Search for the cell housing the specified text and yield its [x, y] center coordinate. 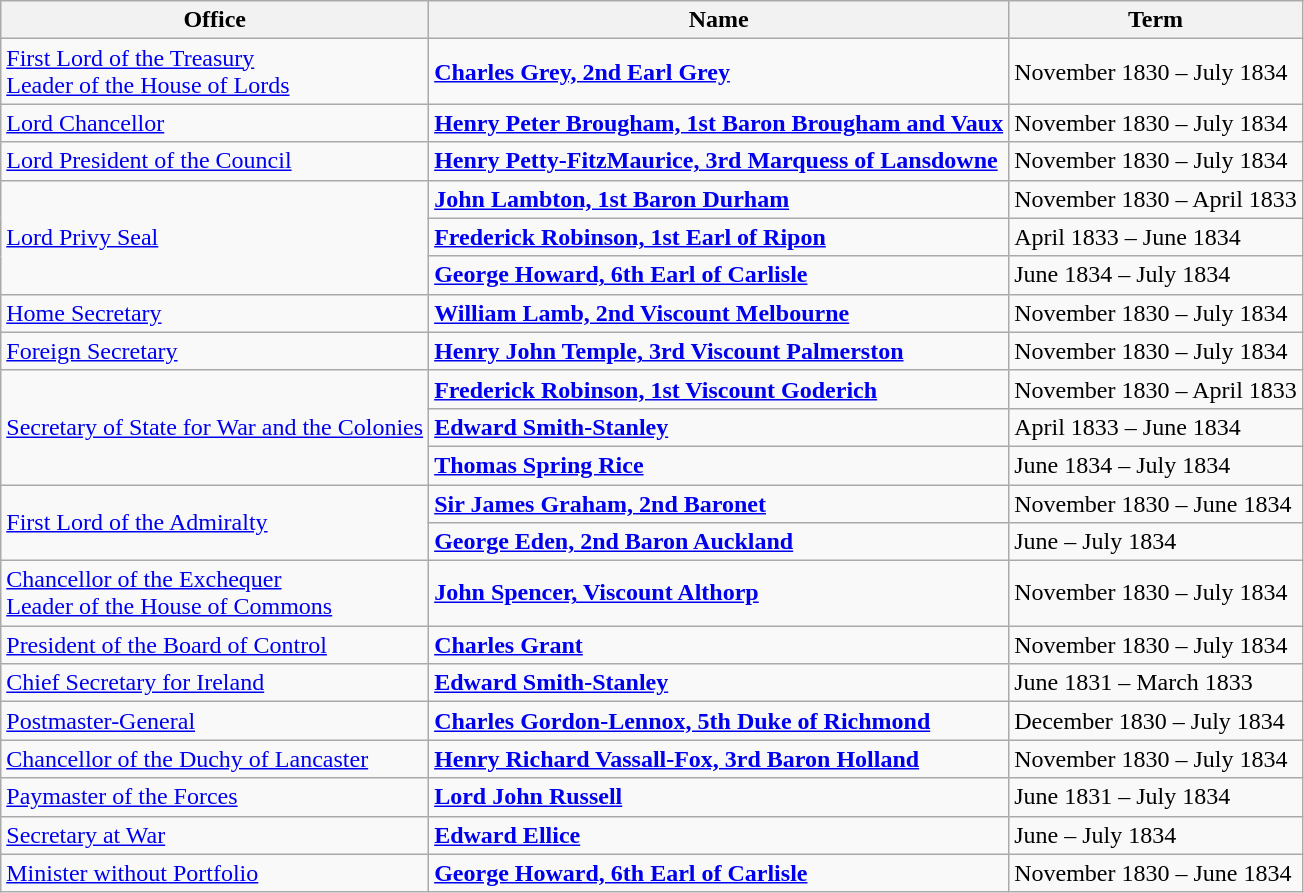
Charles Gordon-Lennox, 5th Duke of Richmond [719, 721]
Postmaster-General [215, 721]
December 1830 – July 1834 [1156, 721]
John Spencer, Viscount Althorp [719, 594]
Term [1156, 20]
Frederick Robinson, 1st Earl of Ripon [719, 237]
Charles Grant [719, 645]
Chancellor of the ExchequerLeader of the House of Commons [215, 594]
Secretary at War [215, 835]
Lord Privy Seal [215, 237]
Henry Peter Brougham, 1st Baron Brougham and Vaux [719, 123]
Lord Chancellor [215, 123]
President of the Board of Control [215, 645]
Lord John Russell [719, 797]
Name [719, 20]
June 1831 – July 1834 [1156, 797]
John Lambton, 1st Baron Durham [719, 199]
First Lord of the Admiralty [215, 522]
Frederick Robinson, 1st Viscount Goderich [719, 389]
Henry Richard Vassall-Fox, 3rd Baron Holland [719, 759]
Henry John Temple, 3rd Viscount Palmerston [719, 351]
Minister without Portfolio [215, 873]
Henry Petty-FitzMaurice, 3rd Marquess of Lansdowne [719, 161]
Paymaster of the Forces [215, 797]
Chief Secretary for Ireland [215, 683]
Charles Grey, 2nd Earl Grey [719, 72]
Thomas Spring Rice [719, 465]
June 1831 – March 1833 [1156, 683]
Foreign Secretary [215, 351]
Secretary of State for War and the Colonies [215, 427]
Chancellor of the Duchy of Lancaster [215, 759]
William Lamb, 2nd Viscount Melbourne [719, 313]
Lord President of the Council [215, 161]
First Lord of the TreasuryLeader of the House of Lords [215, 72]
Home Secretary [215, 313]
George Eden, 2nd Baron Auckland [719, 542]
Edward Ellice [719, 835]
Office [215, 20]
Sir James Graham, 2nd Baronet [719, 503]
